Provide the [X, Y] coordinate of the cell's center where the given text is located.  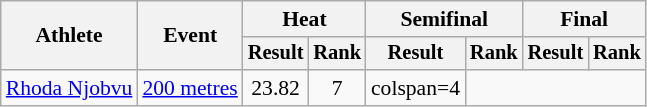
Rhoda Njobvu [70, 88]
colspan=4 [416, 88]
200 metres [190, 88]
Event [190, 36]
Semifinal [444, 19]
Athlete [70, 36]
Final [584, 19]
7 [337, 88]
Heat [304, 19]
23.82 [276, 88]
